Scan for the cell matching the given text and deliver its (X, Y) coordinate at center. 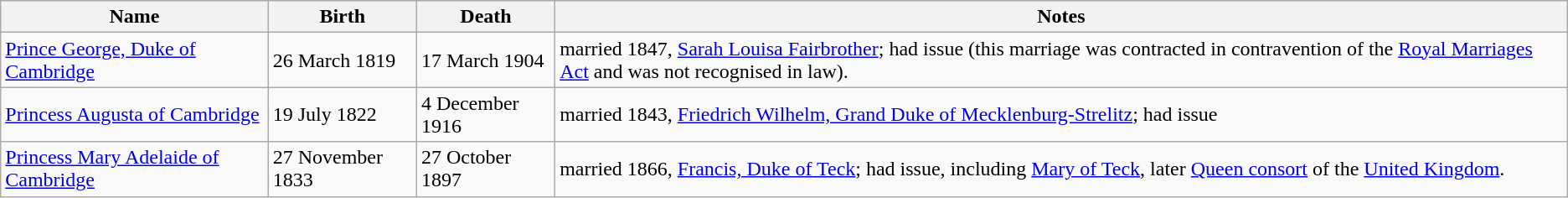
26 March 1819 (342, 60)
4 December 1916 (486, 114)
19 July 1822 (342, 114)
Name (134, 17)
27 October 1897 (486, 169)
Princess Augusta of Cambridge (134, 114)
27 November 1833 (342, 169)
17 March 1904 (486, 60)
Death (486, 17)
Princess Mary Adelaide of Cambridge (134, 169)
married 1843, Friedrich Wilhelm, Grand Duke of Mecklenburg-Strelitz; had issue (1062, 114)
married 1866, Francis, Duke of Teck; had issue, including Mary of Teck, later Queen consort of the United Kingdom. (1062, 169)
Prince George, Duke of Cambridge (134, 60)
Birth (342, 17)
Notes (1062, 17)
